Provide the [X, Y] coordinate of the cell's center where the given text is located.  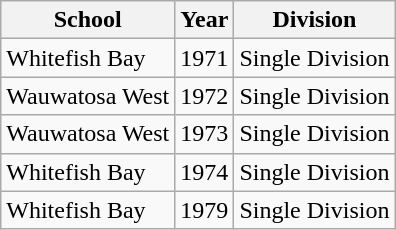
Year [204, 20]
1973 [204, 134]
Division [314, 20]
1971 [204, 58]
School [88, 20]
1974 [204, 172]
1979 [204, 210]
1972 [204, 96]
